Scan for the cell matching the given text and deliver its [X, Y] coordinate at center. 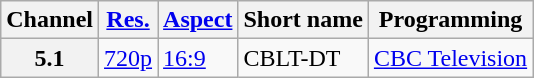
Short name [303, 20]
720p [128, 58]
16:9 [198, 58]
Aspect [198, 20]
Programming [450, 20]
CBLT-DT [303, 58]
CBC Television [450, 58]
Channel [50, 20]
Res. [128, 20]
5.1 [50, 58]
